Locate the cell with the specified text and output its (X, Y) center coordinate. 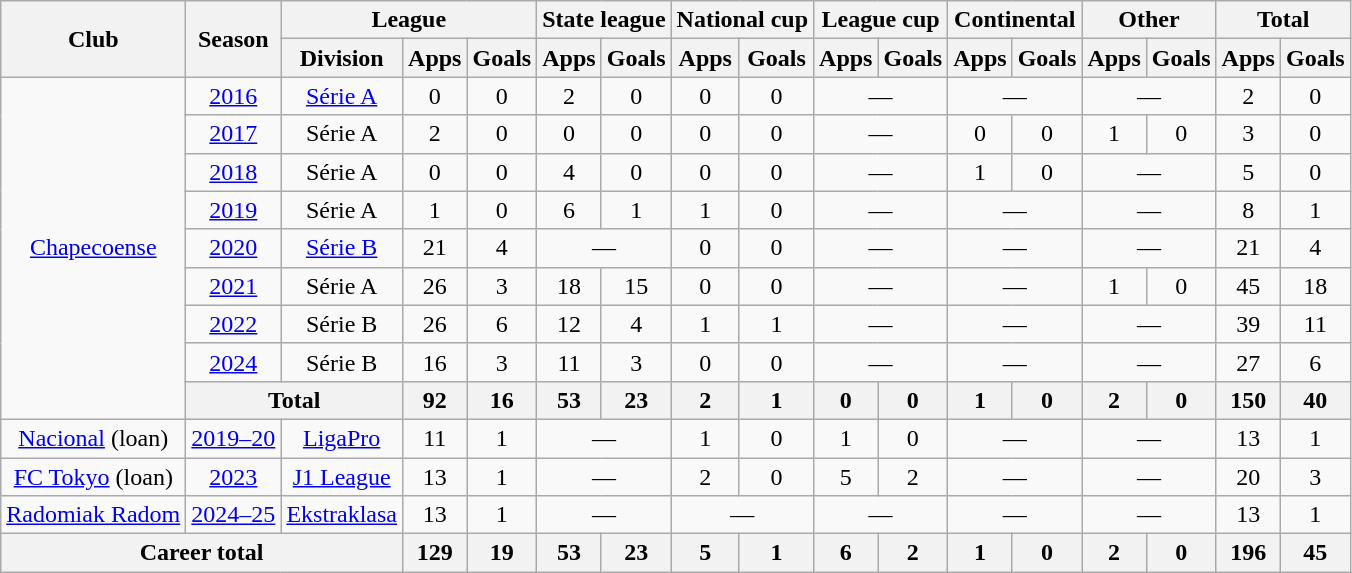
12 (569, 324)
J1 League (342, 477)
Division (342, 58)
2023 (234, 477)
Season (234, 39)
92 (435, 400)
129 (435, 553)
2018 (234, 172)
Radomiak Radom (94, 515)
2024–25 (234, 515)
2019 (234, 210)
20 (1248, 477)
LigaPro (342, 438)
150 (1248, 400)
2021 (234, 286)
League (409, 20)
19 (502, 553)
Chapecoense (94, 248)
League cup (881, 20)
Continental (1015, 20)
2019–20 (234, 438)
2020 (234, 248)
2022 (234, 324)
27 (1248, 362)
Career total (202, 553)
FC Tokyo (loan) (94, 477)
8 (1248, 210)
40 (1315, 400)
15 (636, 286)
Other (1149, 20)
2017 (234, 134)
2016 (234, 96)
39 (1248, 324)
State league (604, 20)
National cup (742, 20)
196 (1248, 553)
Club (94, 39)
Ekstraklasa (342, 515)
Nacional (loan) (94, 438)
2024 (234, 362)
